Pinpoint the cell where the given text exists, returning its [x, y] midpoint coordinate. 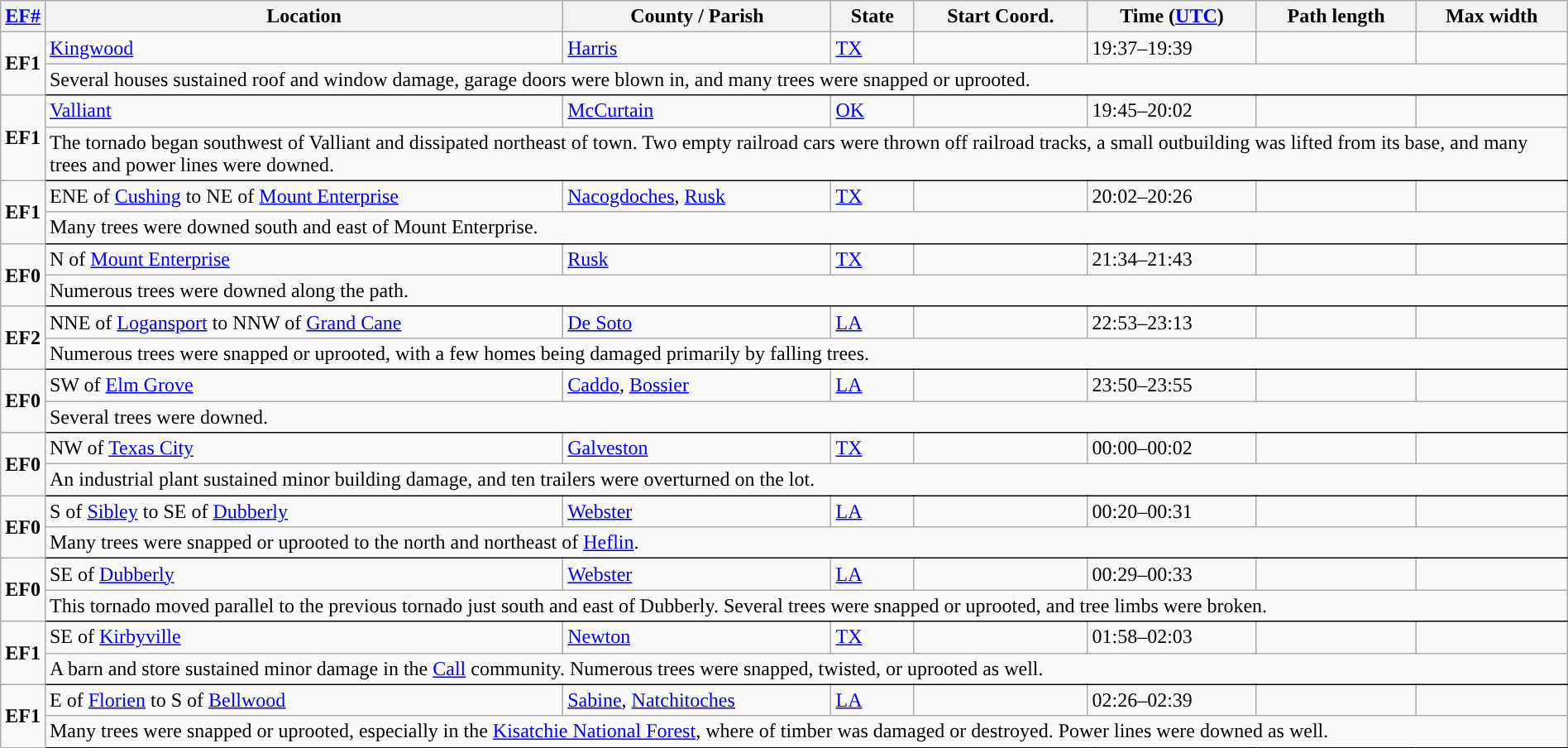
An industrial plant sustained minor building damage, and ten trailers were overturned on the lot. [806, 480]
Sabine, Natchitoches [697, 700]
State [872, 17]
Caddo, Bossier [697, 385]
OK [872, 111]
Max width [1492, 17]
E of Florien to S of Bellwood [304, 700]
19:45–20:02 [1172, 111]
Newton [697, 637]
Galveston [697, 448]
NNE of Logansport to NNW of Grand Cane [304, 322]
01:58–02:03 [1172, 637]
Rusk [697, 259]
SE of Dubberly [304, 574]
Several trees were downed. [806, 416]
EF2 [23, 338]
00:20–00:31 [1172, 511]
Kingwood [304, 48]
22:53–23:13 [1172, 322]
ENE of Cushing to NE of Mount Enterprise [304, 196]
23:50–23:55 [1172, 385]
Start Coord. [1001, 17]
S of Sibley to SE of Dubberly [304, 511]
Many trees were snapped or uprooted to the north and northeast of Heflin. [806, 543]
Harris [697, 48]
21:34–21:43 [1172, 259]
00:29–00:33 [1172, 574]
De Soto [697, 322]
Valliant [304, 111]
Several houses sustained roof and window damage, garage doors were blown in, and many trees were snapped or uprooted. [806, 79]
N of Mount Enterprise [304, 259]
Numerous trees were downed along the path. [806, 290]
Many trees were downed south and east of Mount Enterprise. [806, 228]
19:37–19:39 [1172, 48]
20:02–20:26 [1172, 196]
McCurtain [697, 111]
Path length [1336, 17]
SE of Kirbyville [304, 637]
02:26–02:39 [1172, 700]
County / Parish [697, 17]
Time (UTC) [1172, 17]
EF# [23, 17]
00:00–00:02 [1172, 448]
NW of Texas City [304, 448]
Location [304, 17]
Numerous trees were snapped or uprooted, with a few homes being damaged primarily by falling trees. [806, 353]
Nacogdoches, Rusk [697, 196]
SW of Elm Grove [304, 385]
A barn and store sustained minor damage in the Call community. Numerous trees were snapped, twisted, or uprooted as well. [806, 669]
